Extract the (X, Y) coordinate from the center of the cell holding the provided text.  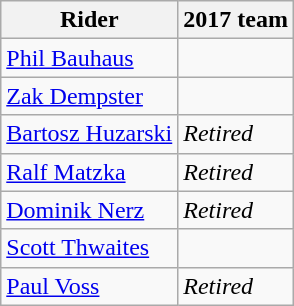
Dominik Nerz (90, 210)
Scott Thwaites (90, 248)
2017 team (236, 20)
Zak Dempster (90, 96)
Phil Bauhaus (90, 58)
Bartosz Huzarski (90, 134)
Rider (90, 20)
Ralf Matzka (90, 172)
Paul Voss (90, 286)
